Locate the cell with the specified text and output its [X, Y] center coordinate. 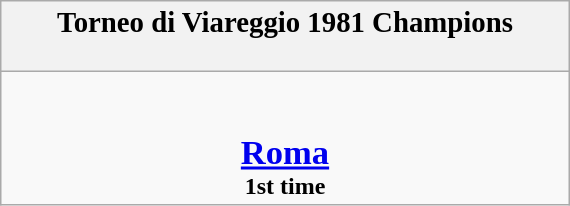
Torneo di Viareggio 1981 Champions [284, 36]
Roma1st time [284, 138]
